Determine the [x, y] coordinate at the center of the cell enclosing the given text.  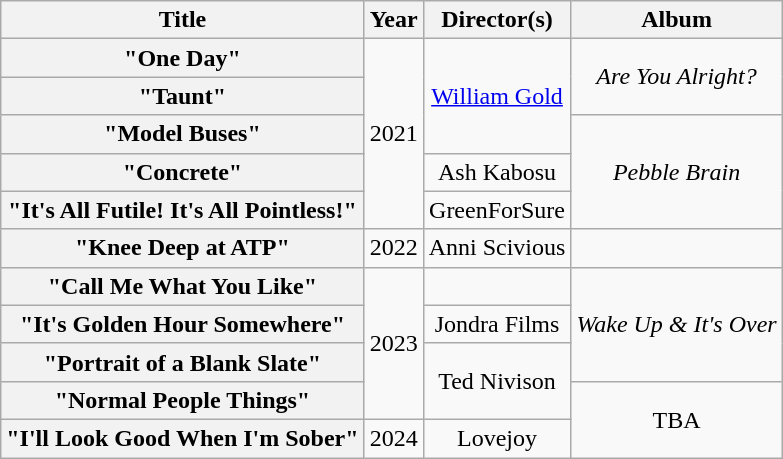
GreenForSure [497, 210]
2024 [394, 438]
"Portrait of a Blank Slate" [182, 362]
Year [394, 20]
Album [676, 20]
Pebble Brain [676, 172]
2022 [394, 248]
Anni Scivious [497, 248]
"One Day" [182, 58]
"Concrete" [182, 172]
Ash Kabosu [497, 172]
William Gold [497, 96]
"Taunt" [182, 96]
"It's Golden Hour Somewhere" [182, 324]
"Call Me What You Like" [182, 286]
TBA [676, 419]
Jondra Films [497, 324]
Title [182, 20]
Lovejoy [497, 438]
"It's All Futile! It's All Pointless!" [182, 210]
Ted Nivison [497, 381]
"Normal People Things" [182, 400]
"I'll Look Good When I'm Sober" [182, 438]
Wake Up & It's Over [676, 324]
2023 [394, 343]
Director(s) [497, 20]
"Knee Deep at ATP" [182, 248]
"Model Buses" [182, 134]
2021 [394, 134]
Are You Alright? [676, 77]
